Detect which cell encompasses the target text, then output its [X, Y] center coordinate. 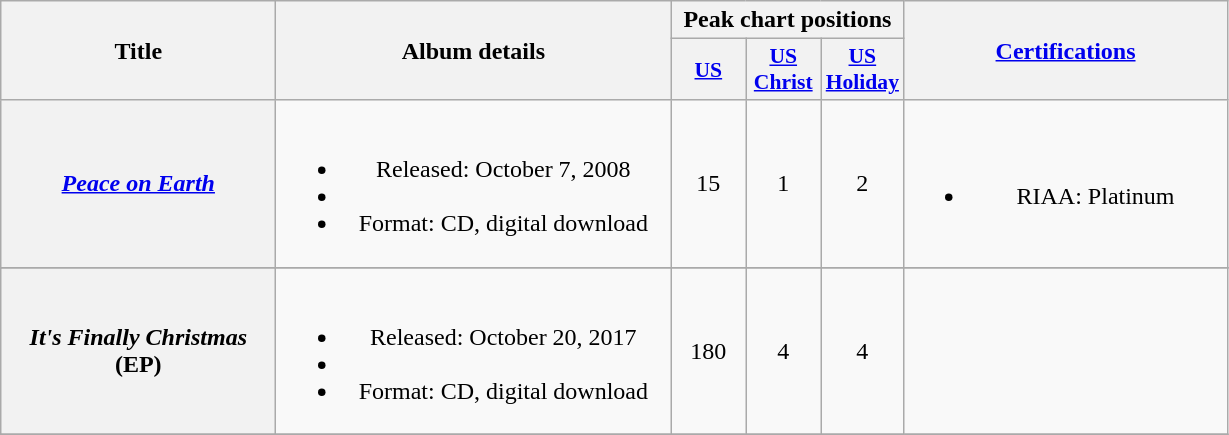
1 [784, 184]
15 [708, 184]
Certifications [1066, 50]
US [708, 70]
Peace on Earth [138, 184]
It's Finally Christmas (EP) [138, 350]
Released: October 20, 2017Format: CD, digital download [474, 350]
Album details [474, 50]
Title [138, 50]
Peak chart positions [788, 20]
180 [708, 350]
2 [862, 184]
USHoliday [862, 70]
Released: October 7, 2008Format: CD, digital download [474, 184]
RIAA: Platinum [1066, 184]
USChrist [784, 70]
